From the cell containing the given text, extract its center point as [X, Y] coordinate. 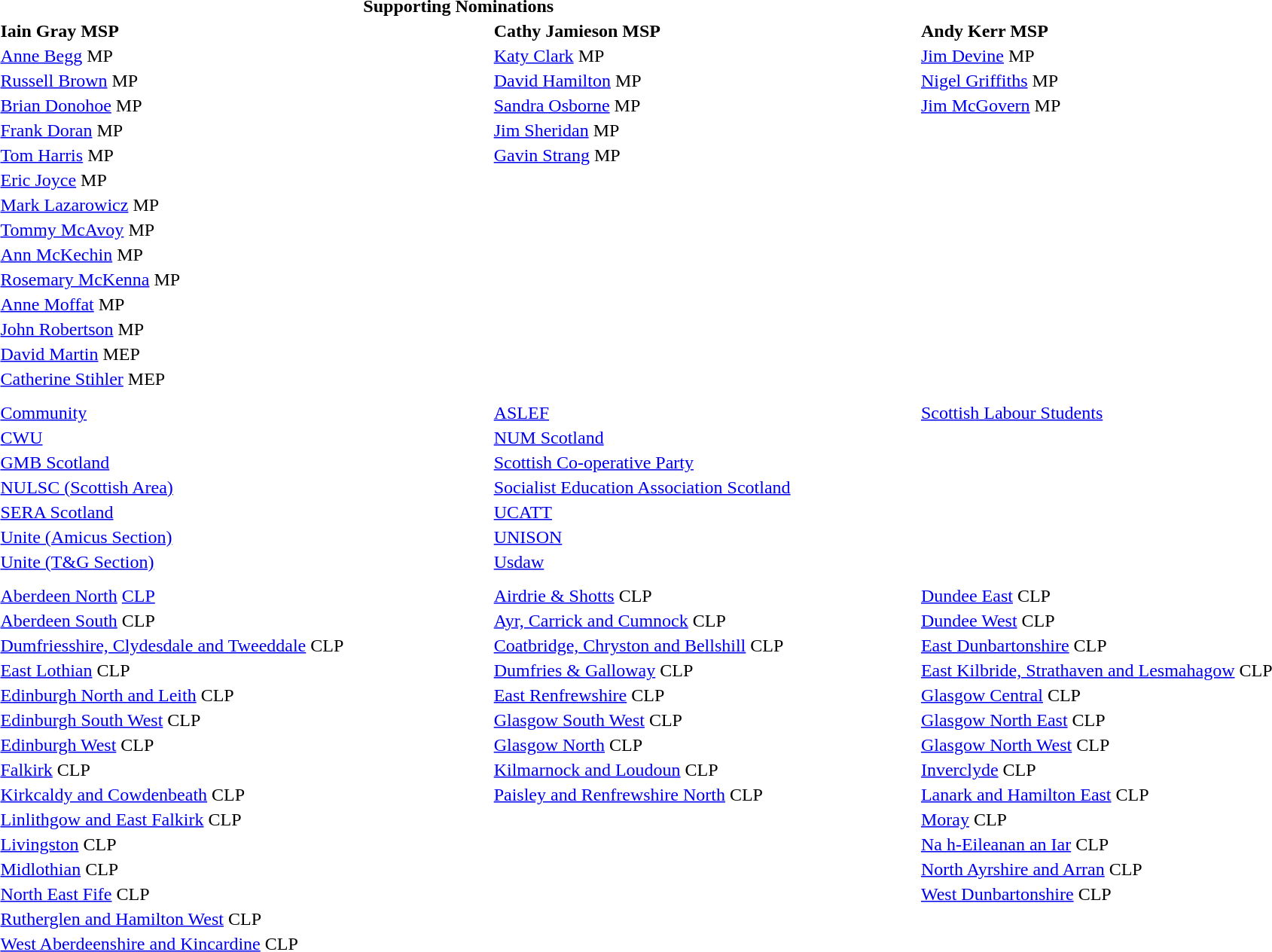
David Hamilton MP [705, 81]
Glasgow North CLP [705, 745]
Scottish Co-operative Party [705, 462]
Socialist Education Association Scotland [705, 487]
Kilmarnock and Loudoun CLP [705, 770]
NUM Scotland [705, 438]
Ayr, Carrick and Cumnock CLP [705, 621]
East Renfrewshire CLP [705, 695]
Gavin Strang MP [705, 155]
Katy Clark MP [705, 56]
UNISON [705, 537]
Coatbridge, Chryston and Bellshill CLP [705, 645]
Sandra Osborne MP [705, 105]
Dumfries & Galloway CLP [705, 670]
Usdaw [705, 562]
ASLEF [705, 413]
Cathy Jamieson MSP [705, 31]
UCATT [705, 512]
Jim Sheridan MP [705, 130]
Glasgow South West CLP [705, 720]
Paisley and Renfrewshire North CLP [705, 795]
Airdrie & Shotts CLP [705, 596]
